Determine the (X, Y) coordinate at the center of the cell enclosing the given text.  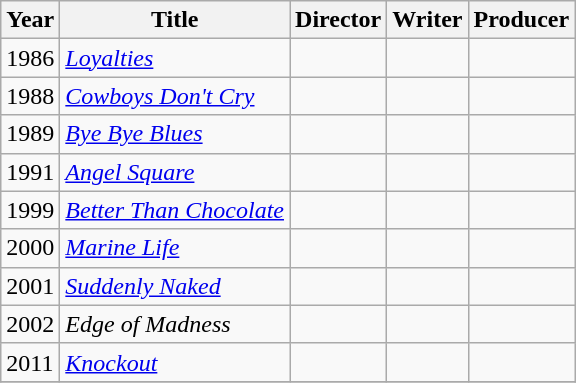
Year (30, 20)
Producer (522, 20)
2002 (30, 324)
Better Than Chocolate (175, 210)
Cowboys Don't Cry (175, 96)
Title (175, 20)
Writer (428, 20)
1989 (30, 134)
1988 (30, 96)
Knockout (175, 362)
Director (338, 20)
Marine Life (175, 248)
1991 (30, 172)
Loyalties (175, 58)
2000 (30, 248)
1999 (30, 210)
1986 (30, 58)
2011 (30, 362)
Angel Square (175, 172)
Suddenly Naked (175, 286)
Bye Bye Blues (175, 134)
Edge of Madness (175, 324)
2001 (30, 286)
